Detect which cell encompasses the target text, then output its [x, y] center coordinate. 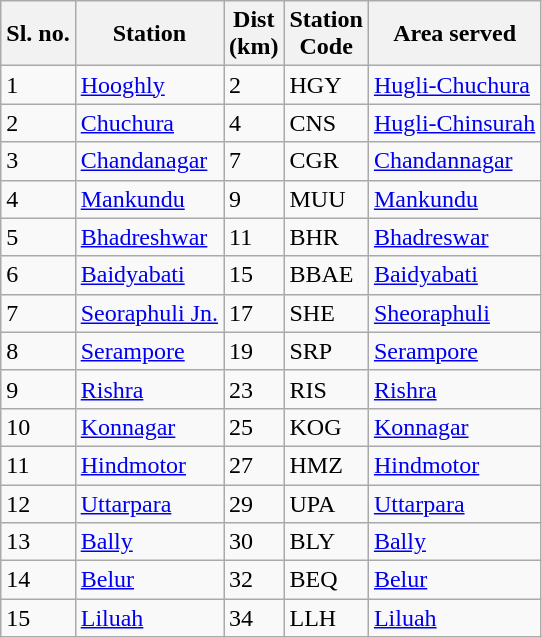
23 [254, 389]
8 [38, 351]
27 [254, 465]
Station [149, 34]
Sheoraphuli [454, 313]
CGR [326, 161]
34 [254, 618]
HGY [326, 85]
HMZ [326, 465]
5 [38, 237]
Hugli-Chinsurah [454, 123]
32 [254, 580]
29 [254, 503]
Seoraphuli Jn. [149, 313]
25 [254, 427]
Chandanagar [149, 161]
Dist(km) [254, 34]
MUU [326, 199]
BEQ [326, 580]
6 [38, 275]
12 [38, 503]
BBAE [326, 275]
14 [38, 580]
BHR [326, 237]
StationCode [326, 34]
17 [254, 313]
Chuchura [149, 123]
Sl. no. [38, 34]
KOG [326, 427]
SRP [326, 351]
BLY [326, 542]
CNS [326, 123]
Area served [454, 34]
30 [254, 542]
SHE [326, 313]
Bhadreswar [454, 237]
1 [38, 85]
Hooghly [149, 85]
19 [254, 351]
RIS [326, 389]
LLH [326, 618]
Bhadreshwar [149, 237]
Chandannagar [454, 161]
3 [38, 161]
UPA [326, 503]
Hugli-Chuchura [454, 85]
10 [38, 427]
13 [38, 542]
